Provide the (x, y) coordinate of the cell's center where the given text is located.  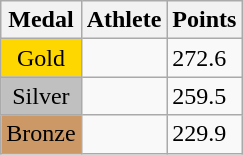
Medal (41, 20)
229.9 (204, 134)
Silver (41, 96)
272.6 (204, 58)
Gold (41, 58)
259.5 (204, 96)
Bronze (41, 134)
Points (204, 20)
Athlete (124, 20)
